Detect which cell encompasses the target text, then output its [X, Y] center coordinate. 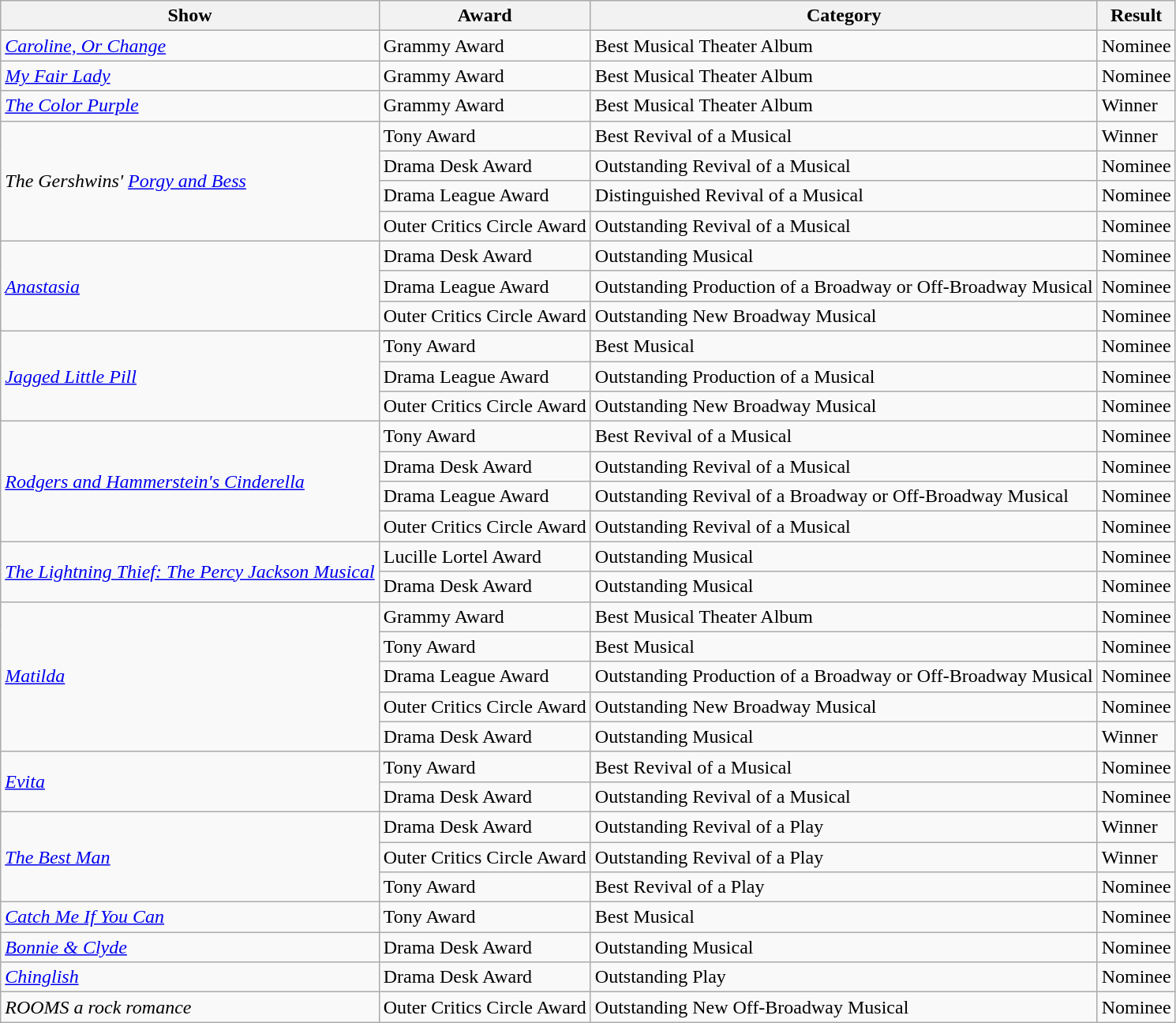
Result [1137, 16]
Anastasia [189, 286]
Caroline, Or Change [189, 46]
Outstanding Revival of a Broadway or Off-Broadway Musical [844, 497]
Lucille Lortel Award [485, 556]
Bonnie & Clyde [189, 947]
Distinguished Revival of a Musical [844, 196]
Catch Me If You Can [189, 917]
Rodgers and Hammerstein's Cinderella [189, 482]
ROOMS a rock romance [189, 1007]
Best Revival of a Play [844, 887]
My Fair Lady [189, 76]
Show [189, 16]
The Best Man [189, 856]
Outstanding New Off-Broadway Musical [844, 1007]
The Lightning Thief: The Percy Jackson Musical [189, 571]
Award [485, 16]
Outstanding Play [844, 977]
Evita [189, 781]
Category [844, 16]
Chinglish [189, 977]
Matilda [189, 676]
The Gershwins' Porgy and Bess [189, 181]
Jagged Little Pill [189, 376]
Outstanding Production of a Musical [844, 377]
The Color Purple [189, 106]
